Pinpoint the cell where the given text exists, returning its (X, Y) midpoint coordinate. 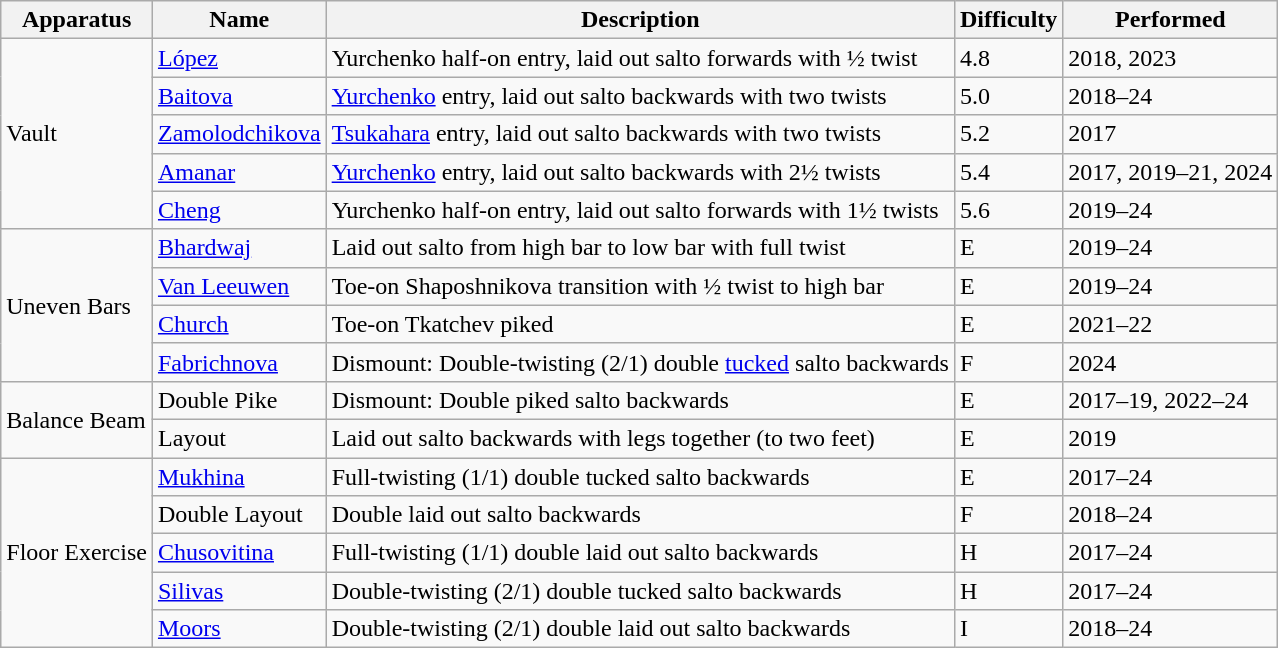
Floor Exercise (77, 553)
Church (239, 324)
Performed (1170, 20)
2024 (1170, 362)
Yurchenko entry, laid out salto backwards with two twists (640, 96)
2019 (1170, 438)
Bhardwaj (239, 248)
Baitova (239, 96)
Double-twisting (2/1) double laid out salto backwards (640, 629)
Description (640, 20)
Dismount: Double-twisting (2/1) double tucked salto backwards (640, 362)
5.4 (1008, 172)
4.8 (1008, 58)
Van Leeuwen (239, 286)
Yurchenko half-on entry, laid out salto forwards with 1½ twists (640, 210)
5.6 (1008, 210)
Laid out salto backwards with legs together (to two feet) (640, 438)
2017–19, 2022–24 (1170, 400)
Yurchenko half-on entry, laid out salto forwards with ½ twist (640, 58)
Vault (77, 134)
Zamolodchikova (239, 134)
Name (239, 20)
Balance Beam (77, 419)
2017 (1170, 134)
2017, 2019–21, 2024 (1170, 172)
2021–22 (1170, 324)
López (239, 58)
Uneven Bars (77, 305)
Cheng (239, 210)
Mukhina (239, 477)
Layout (239, 438)
Toe-on Shaposhnikova transition with ½ twist to high bar (640, 286)
2018, 2023 (1170, 58)
Double Pike (239, 400)
Dismount: Double piked salto backwards (640, 400)
Toe-on Tkatchev piked (640, 324)
I (1008, 629)
Moors (239, 629)
Silivas (239, 591)
Full-twisting (1/1) double laid out salto backwards (640, 553)
Full-twisting (1/1) double tucked salto backwards (640, 477)
Chusovitina (239, 553)
Tsukahara entry, laid out salto backwards with two twists (640, 134)
Laid out salto from high bar to low bar with full twist (640, 248)
Double laid out salto backwards (640, 515)
Double Layout (239, 515)
Difficulty (1008, 20)
Double-twisting (2/1) double tucked salto backwards (640, 591)
5.0 (1008, 96)
5.2 (1008, 134)
Amanar (239, 172)
Fabrichnova (239, 362)
Apparatus (77, 20)
Yurchenko entry, laid out salto backwards with 2½ twists (640, 172)
